From the cell containing the given text, extract its center point as (x, y) coordinate. 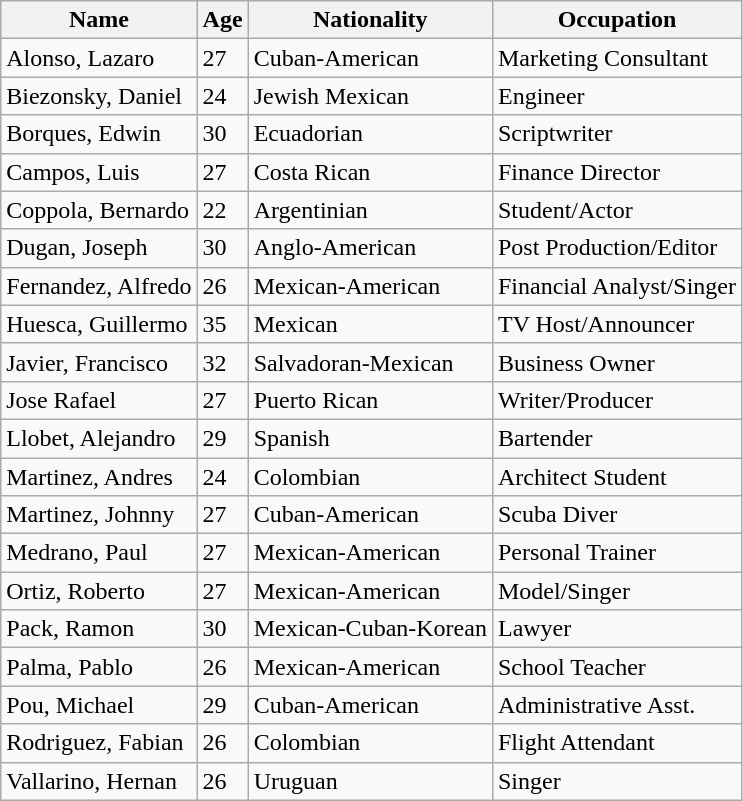
Finance Director (616, 172)
Anglo-American (370, 248)
Puerto Rican (370, 400)
Uruguan (370, 781)
Vallarino, Hernan (99, 781)
TV Host/Announcer (616, 324)
Model/Singer (616, 591)
Llobet, Alejandro (99, 438)
Pou, Michael (99, 705)
Medrano, Paul (99, 553)
Coppola, Bernardo (99, 210)
Palma, Pablo (99, 667)
Biezonsky, Daniel (99, 96)
Age (222, 20)
Student/Actor (616, 210)
Rodriguez, Fabian (99, 743)
School Teacher (616, 667)
Administrative Asst. (616, 705)
Mexican-Cuban-Korean (370, 629)
Business Owner (616, 362)
Dugan, Joseph (99, 248)
Architect Student (616, 477)
Occupation (616, 20)
Post Production/Editor (616, 248)
Campos, Luis (99, 172)
Nationality (370, 20)
Ecuadorian (370, 134)
Name (99, 20)
22 (222, 210)
Huesca, Guillermo (99, 324)
Engineer (616, 96)
Jewish Mexican (370, 96)
35 (222, 324)
Scuba Diver (616, 515)
Financial Analyst/Singer (616, 286)
32 (222, 362)
Javier, Francisco (99, 362)
Ortiz, Roberto (99, 591)
Flight Attendant (616, 743)
Argentinian (370, 210)
Personal Trainer (616, 553)
Lawyer (616, 629)
Costa Rican (370, 172)
Borques, Edwin (99, 134)
Jose Rafael (99, 400)
Salvadoran-Mexican (370, 362)
Pack, Ramon (99, 629)
Marketing Consultant (616, 58)
Spanish (370, 438)
Alonso, Lazaro (99, 58)
Singer (616, 781)
Fernandez, Alfredo (99, 286)
Mexican (370, 324)
Writer/Producer (616, 400)
Scriptwriter (616, 134)
Martinez, Andres (99, 477)
Martinez, Johnny (99, 515)
Bartender (616, 438)
